Find where the given text appears and provide that cell's center as (x, y) coordinate. 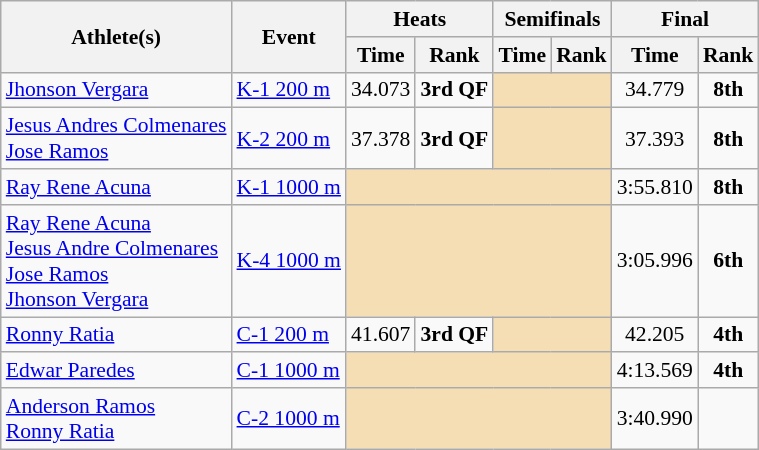
37.393 (655, 138)
3:05.996 (655, 261)
6th (728, 261)
Anderson RamosRonny Ratia (116, 418)
Edwar Paredes (116, 371)
Ronny Ratia (116, 335)
Final (686, 19)
Semifinals (552, 19)
37.378 (380, 138)
34.779 (655, 90)
Ray Rene AcunaJesus Andre ColmenaresJose RamosJhonson Vergara (116, 261)
3:55.810 (655, 187)
Heats (420, 19)
41.607 (380, 335)
K-4 1000 m (289, 261)
Event (289, 36)
C-1 200 m (289, 335)
34.073 (380, 90)
Jhonson Vergara (116, 90)
C-1 1000 m (289, 371)
4:13.569 (655, 371)
Ray Rene Acuna (116, 187)
C-2 1000 m (289, 418)
42.205 (655, 335)
Athlete(s) (116, 36)
K-1 200 m (289, 90)
3:40.990 (655, 418)
K-1 1000 m (289, 187)
Jesus Andres ColmenaresJose Ramos (116, 138)
K-2 200 m (289, 138)
